Search for the cell housing the specified text and yield its (x, y) center coordinate. 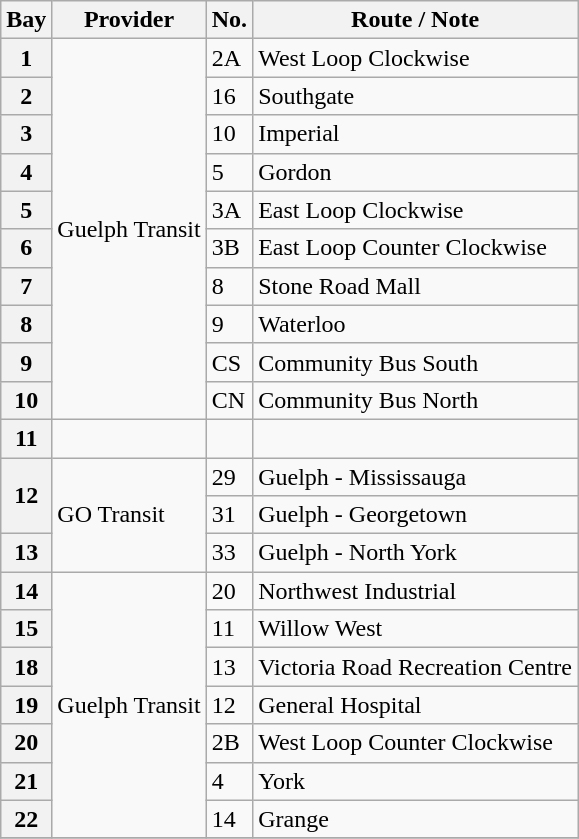
Imperial (416, 134)
Bay (26, 20)
Grange (416, 819)
3B (229, 248)
2A (229, 58)
22 (26, 819)
1 (26, 58)
GO Transit (129, 515)
33 (229, 553)
York (416, 781)
Gordon (416, 172)
Northwest Industrial (416, 591)
16 (229, 96)
Route / Note (416, 20)
East Loop Clockwise (416, 210)
Willow West (416, 629)
West Loop Counter Clockwise (416, 743)
Victoria Road Recreation Centre (416, 667)
3A (229, 210)
CS (229, 362)
CN (229, 400)
29 (229, 477)
21 (26, 781)
General Hospital (416, 705)
2B (229, 743)
31 (229, 515)
Guelph - Mississauga (416, 477)
Guelph - North York (416, 553)
2 (26, 96)
Guelph - Georgetown (416, 515)
18 (26, 667)
Waterloo (416, 324)
19 (26, 705)
6 (26, 248)
Community Bus North (416, 400)
15 (26, 629)
Provider (129, 20)
East Loop Counter Clockwise (416, 248)
Southgate (416, 96)
West Loop Clockwise (416, 58)
No. (229, 20)
Community Bus South (416, 362)
Stone Road Mall (416, 286)
7 (26, 286)
3 (26, 134)
